Pinpoint the cell where the given text exists, returning its [X, Y] midpoint coordinate. 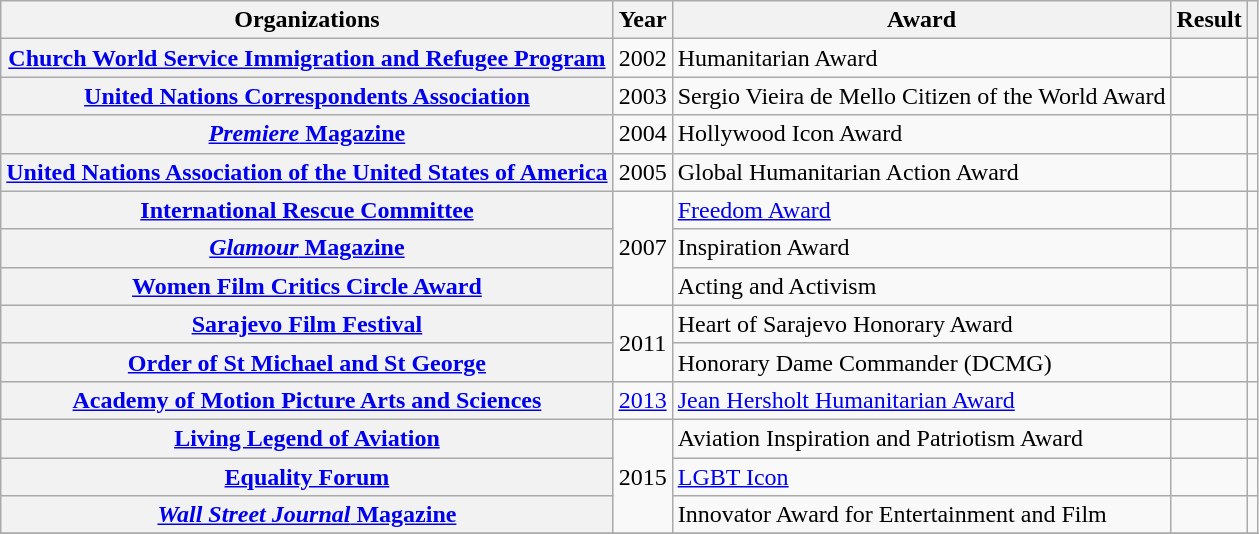
Wall Street Journal Magazine [307, 515]
Year [642, 20]
2003 [642, 96]
2002 [642, 58]
2005 [642, 172]
Freedom Award [922, 210]
Church World Service Immigration and Refugee Program [307, 58]
2004 [642, 134]
Organizations [307, 20]
LGBT Icon [922, 477]
Academy of Motion Picture Arts and Sciences [307, 400]
2011 [642, 343]
Premiere Magazine [307, 134]
International Rescue Committee [307, 210]
Jean Hersholt Humanitarian Award [922, 400]
Equality Forum [307, 477]
Aviation Inspiration and Patriotism Award [922, 438]
Women Film Critics Circle Award [307, 286]
Award [922, 20]
2015 [642, 476]
Living Legend of Aviation [307, 438]
Sarajevo Film Festival [307, 324]
Result [1209, 20]
Innovator Award for Entertainment and Film [922, 515]
Heart of Sarajevo Honorary Award [922, 324]
Acting and Activism [922, 286]
Inspiration Award [922, 248]
Sergio Vieira de Mello Citizen of the World Award [922, 96]
Hollywood Icon Award [922, 134]
Glamour Magazine [307, 248]
United Nations Correspondents Association [307, 96]
Order of St Michael and St George [307, 362]
2013 [642, 400]
Honorary Dame Commander (DCMG) [922, 362]
2007 [642, 248]
Humanitarian Award [922, 58]
United Nations Association of the United States of America [307, 172]
Global Humanitarian Action Award [922, 172]
